Return the [x, y] coordinate for the center point of the cell that contains the specified text.  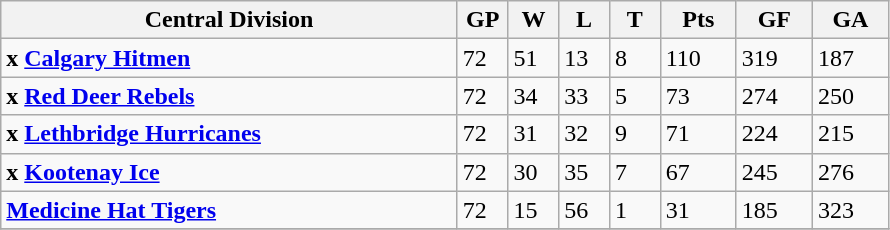
110 [698, 58]
71 [698, 134]
x Calgary Hitmen [230, 58]
224 [774, 134]
245 [774, 172]
51 [534, 58]
215 [850, 134]
34 [534, 96]
13 [584, 58]
185 [774, 210]
1 [634, 210]
32 [584, 134]
GF [774, 20]
x Lethbridge Hurricanes [230, 134]
187 [850, 58]
33 [584, 96]
7 [634, 172]
x Red Deer Rebels [230, 96]
276 [850, 172]
9 [634, 134]
Central Division [230, 20]
67 [698, 172]
x Kootenay Ice [230, 172]
Pts [698, 20]
GP [482, 20]
8 [634, 58]
323 [850, 210]
GA [850, 20]
30 [534, 172]
35 [584, 172]
319 [774, 58]
L [584, 20]
5 [634, 96]
W [534, 20]
56 [584, 210]
73 [698, 96]
274 [774, 96]
T [634, 20]
15 [534, 210]
250 [850, 96]
Medicine Hat Tigers [230, 210]
